Return the (X, Y) coordinate for the center point of the cell that contains the specified text.  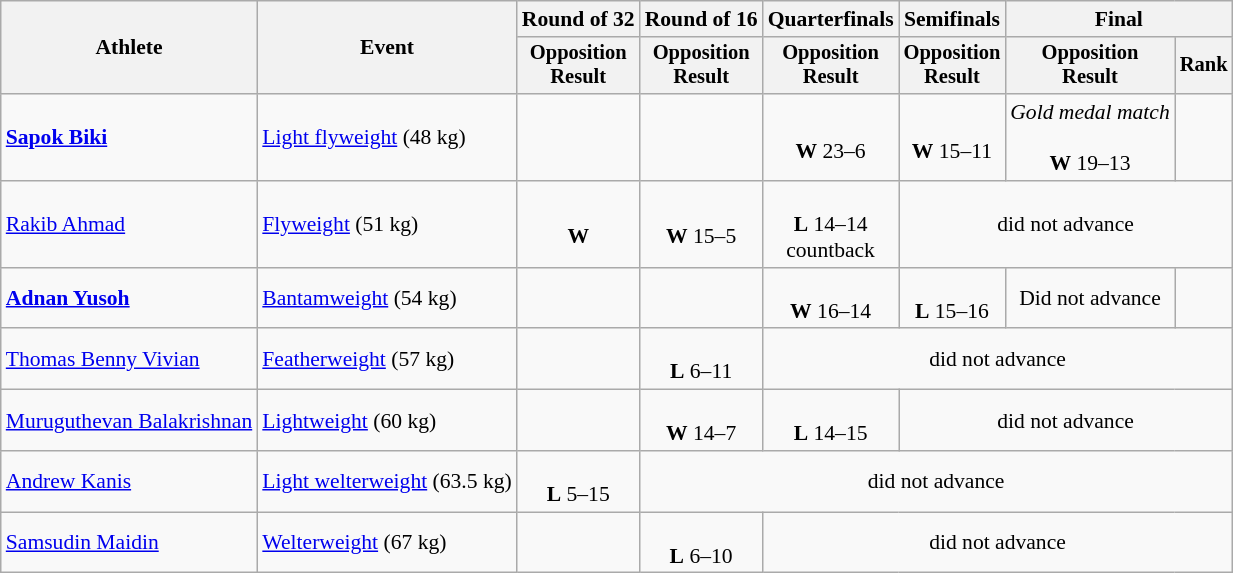
L 14–15 (831, 420)
Quarterfinals (831, 19)
W 23–6 (831, 138)
Round of 32 (578, 19)
Bantamweight (54 kg) (387, 298)
W 14–7 (702, 420)
W 16–14 (831, 298)
W (578, 224)
L 5–15 (578, 482)
Featherweight (57 kg) (387, 360)
L 6–11 (702, 360)
W 15–11 (952, 138)
Flyweight (51 kg) (387, 224)
Round of 16 (702, 19)
Sapok Biki (130, 138)
Rank (1204, 66)
W 15–5 (702, 224)
Did not advance (1090, 298)
Event (387, 48)
Lightweight (60 kg) (387, 420)
Thomas Benny Vivian (130, 360)
Adnan Yusoh (130, 298)
Final (1118, 19)
Muruguthevan Balakrishnan (130, 420)
Rakib Ahmad (130, 224)
Andrew Kanis (130, 482)
Semifinals (952, 19)
Light flyweight (48 kg) (387, 138)
L 15–16 (952, 298)
Samsudin Maidin (130, 542)
L 14–14countback (831, 224)
Light welterweight (63.5 kg) (387, 482)
L 6–10 (702, 542)
Athlete (130, 48)
Gold medal matchW 19–13 (1090, 138)
Welterweight (67 kg) (387, 542)
